Output the (X, Y) coordinate of the center of the cell containing the given text.  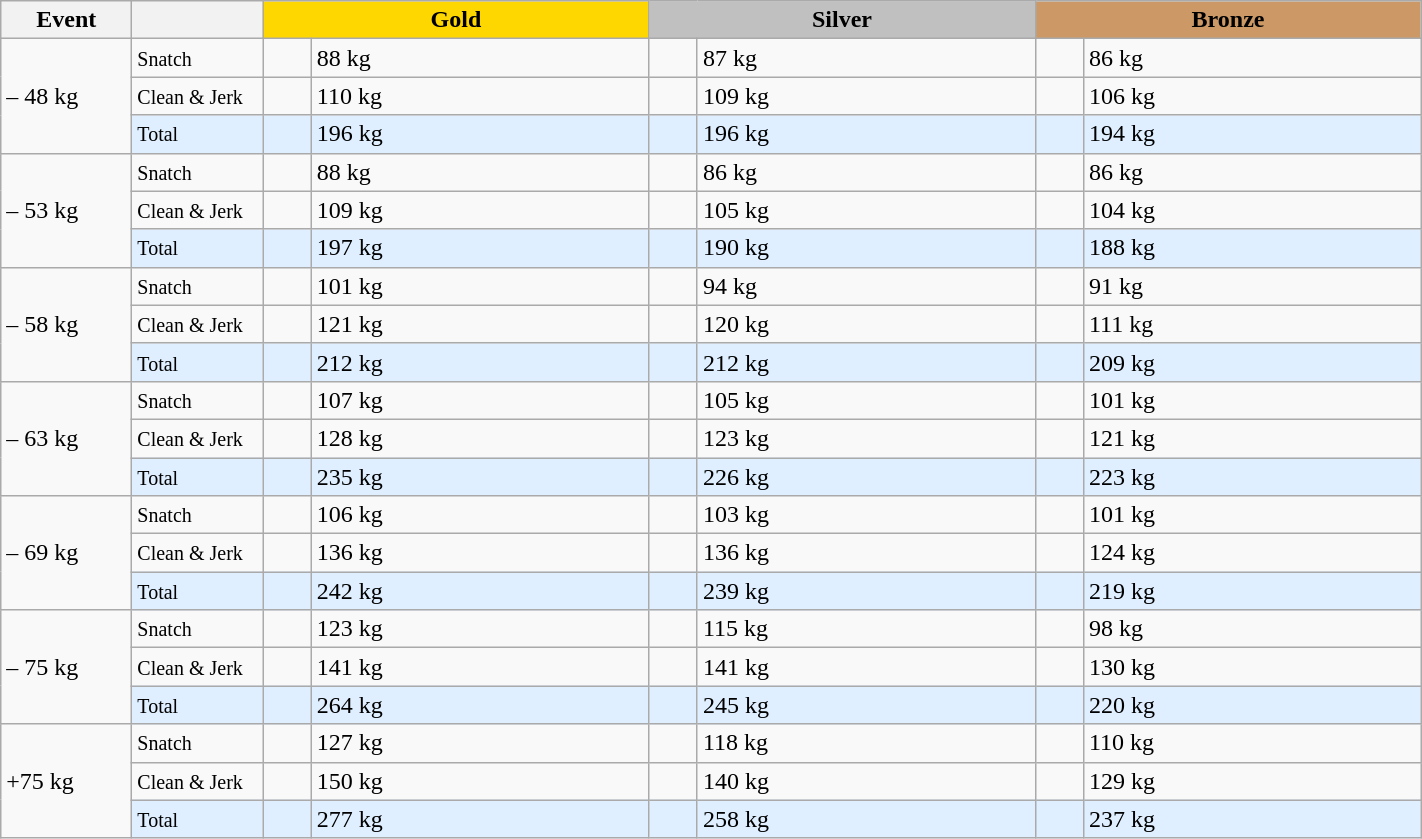
104 kg (1252, 210)
150 kg (480, 781)
120 kg (866, 324)
+75 kg (66, 781)
Bronze (1228, 20)
– 63 kg (66, 438)
94 kg (866, 286)
130 kg (1252, 667)
118 kg (866, 743)
219 kg (1252, 591)
258 kg (866, 819)
115 kg (866, 629)
Gold (456, 20)
220 kg (1252, 705)
127 kg (480, 743)
– 48 kg (66, 96)
194 kg (1252, 134)
98 kg (1252, 629)
87 kg (866, 58)
239 kg (866, 591)
190 kg (866, 248)
111 kg (1252, 324)
– 69 kg (66, 553)
91 kg (1252, 286)
129 kg (1252, 781)
245 kg (866, 705)
– 75 kg (66, 667)
197 kg (480, 248)
264 kg (480, 705)
209 kg (1252, 362)
Event (66, 20)
235 kg (480, 477)
– 58 kg (66, 324)
– 53 kg (66, 210)
128 kg (480, 438)
188 kg (1252, 248)
237 kg (1252, 819)
226 kg (866, 477)
242 kg (480, 591)
Silver (842, 20)
124 kg (1252, 553)
107 kg (480, 400)
277 kg (480, 819)
223 kg (1252, 477)
140 kg (866, 781)
103 kg (866, 515)
